For the text-containing cell, return its midpoint in (X, Y) coordinate format. 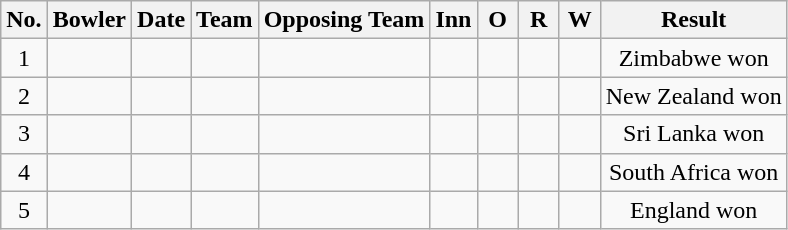
Team (225, 20)
O (498, 20)
Result (694, 20)
England won (694, 210)
Bowler (89, 20)
4 (24, 172)
Date (162, 20)
5 (24, 210)
New Zealand won (694, 96)
No. (24, 20)
Inn (454, 20)
R (538, 20)
1 (24, 58)
3 (24, 134)
2 (24, 96)
South Africa won (694, 172)
Sri Lanka won (694, 134)
Zimbabwe won (694, 58)
Opposing Team (344, 20)
W (580, 20)
